Capture the cell that displays the provided text and extract its [X, Y] central coordinate. 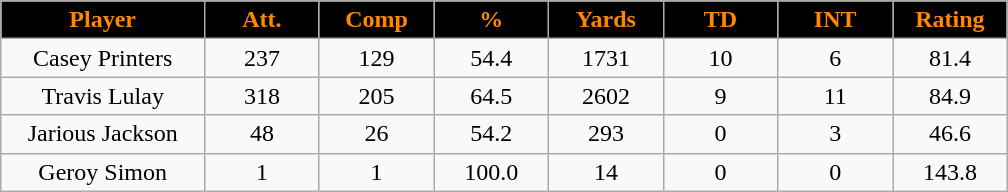
9 [720, 96]
54.2 [492, 134]
46.6 [950, 134]
81.4 [950, 58]
6 [836, 58]
129 [376, 58]
INT [836, 20]
14 [606, 172]
64.5 [492, 96]
318 [262, 96]
2602 [606, 96]
11 [836, 96]
54.4 [492, 58]
48 [262, 134]
237 [262, 58]
Geroy Simon [103, 172]
26 [376, 134]
Rating [950, 20]
3 [836, 134]
293 [606, 134]
% [492, 20]
Yards [606, 20]
205 [376, 96]
Comp [376, 20]
TD [720, 20]
Player [103, 20]
Travis Lulay [103, 96]
143.8 [950, 172]
1731 [606, 58]
Att. [262, 20]
100.0 [492, 172]
Casey Printers [103, 58]
Jarious Jackson [103, 134]
84.9 [950, 96]
10 [720, 58]
